Provide the (x, y) coordinate of the cell's center where the given text is located.  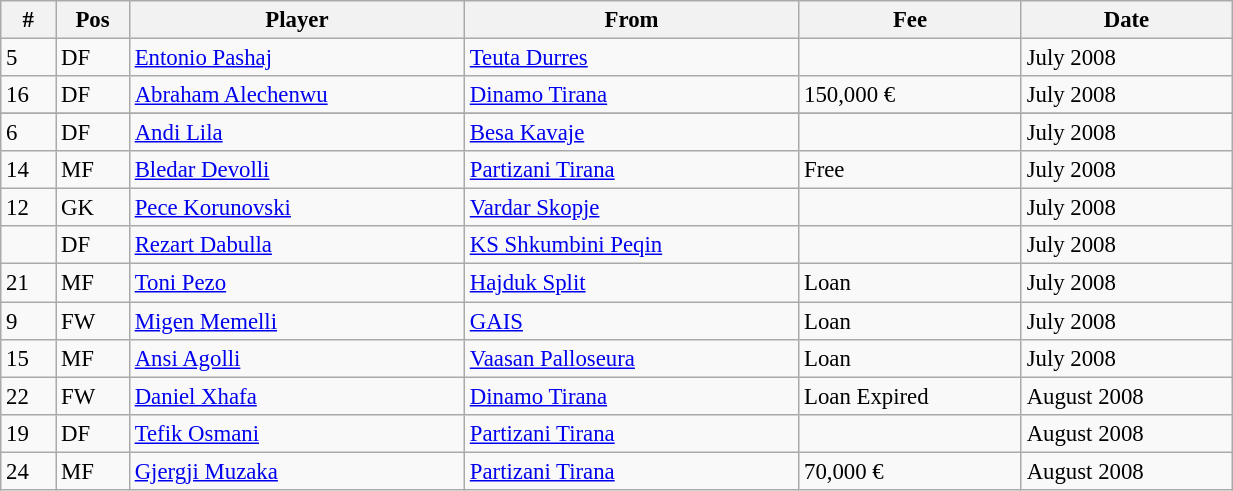
24 (28, 471)
19 (28, 433)
Migen Memelli (296, 321)
16 (28, 95)
21 (28, 283)
Free (910, 170)
Teuta Durres (631, 58)
Bledar Devolli (296, 170)
Tefik Osmani (296, 433)
70,000 € (910, 471)
9 (28, 321)
# (28, 20)
22 (28, 396)
Rezart Dabulla (296, 245)
Toni Pezo (296, 283)
Gjergji Muzaka (296, 471)
15 (28, 358)
Hajduk Split (631, 283)
Date (1126, 20)
Ansi Agolli (296, 358)
Pece Korunovski (296, 208)
Player (296, 20)
Daniel Xhafa (296, 396)
GK (93, 208)
Vardar Skopje (631, 208)
Pos (93, 20)
Andi Lila (296, 133)
Abraham Alechenwu (296, 95)
6 (28, 133)
Fee (910, 20)
KS Shkumbini Peqin (631, 245)
14 (28, 170)
Loan Expired (910, 396)
12 (28, 208)
From (631, 20)
Vaasan Palloseura (631, 358)
Entonio Pashaj (296, 58)
150,000 € (910, 95)
GAIS (631, 321)
5 (28, 58)
Besa Kavaje (631, 133)
